Detect which cell encompasses the target text, then output its (X, Y) center coordinate. 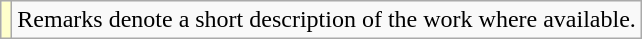
Remarks denote a short description of the work where available. (327, 20)
